Output the (X, Y) coordinate of the center of the cell containing the given text.  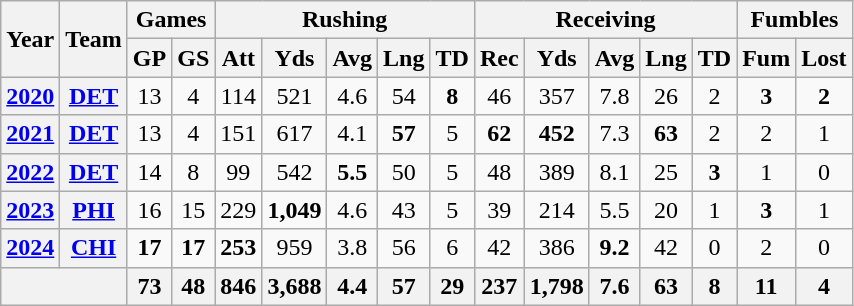
Receiving (605, 20)
617 (294, 134)
16 (149, 210)
56 (404, 248)
521 (294, 96)
6 (452, 248)
Team (94, 39)
39 (499, 210)
9.2 (614, 248)
1,798 (556, 286)
2020 (30, 96)
7.3 (614, 134)
357 (556, 96)
54 (404, 96)
2021 (30, 134)
151 (238, 134)
14 (149, 172)
1,049 (294, 210)
Year (30, 39)
2024 (30, 248)
959 (294, 248)
Fumbles (794, 20)
389 (556, 172)
29 (452, 286)
Att (238, 58)
237 (499, 286)
229 (238, 210)
25 (666, 172)
8.1 (614, 172)
26 (666, 96)
GP (149, 58)
73 (149, 286)
7.6 (614, 286)
846 (238, 286)
15 (194, 210)
Fum (766, 58)
3,688 (294, 286)
4.4 (352, 286)
Lost (824, 58)
62 (499, 134)
11 (766, 286)
3.8 (352, 248)
253 (238, 248)
Games (170, 20)
Rushing (345, 20)
2023 (30, 210)
Rec (499, 58)
PHI (94, 210)
CHI (94, 248)
452 (556, 134)
GS (194, 58)
542 (294, 172)
50 (404, 172)
214 (556, 210)
46 (499, 96)
7.8 (614, 96)
4.1 (352, 134)
20 (666, 210)
43 (404, 210)
2022 (30, 172)
114 (238, 96)
386 (556, 248)
99 (238, 172)
